Locate the cell with the specified text and output its [x, y] center coordinate. 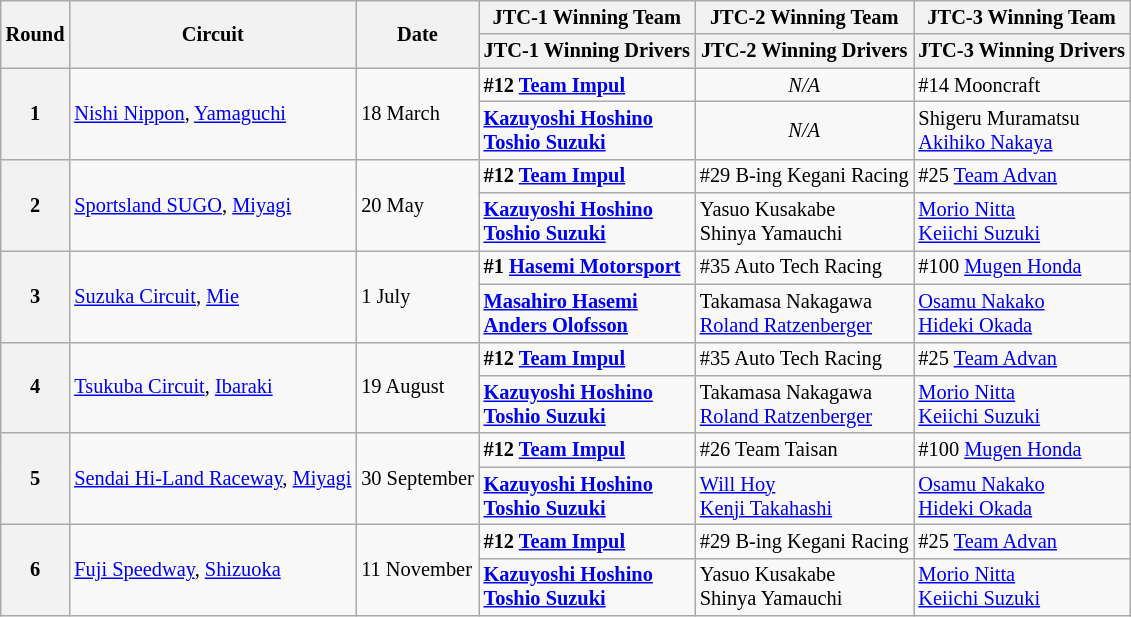
Will Hoy Kenji Takahashi [804, 496]
4 [36, 388]
18 March [417, 114]
Fuji Speedway, Shizuoka [212, 570]
5 [36, 478]
6 [36, 570]
#14 Mooncraft [1022, 85]
Round [36, 34]
JTC-1 Winning Team [587, 17]
Sportsland SUGO, Miyagi [212, 204]
1 [36, 114]
3 [36, 296]
11 November [417, 570]
#26 Team Taisan [804, 450]
JTC-3 Winning Team [1022, 17]
Tsukuba Circuit, Ibaraki [212, 388]
#1 Hasemi Motorsport [587, 267]
19 August [417, 388]
Sendai Hi-Land Raceway, Miyagi [212, 478]
Date [417, 34]
Circuit [212, 34]
Shigeru Muramatsu Akihiko Nakaya [1022, 130]
1 July [417, 296]
Suzuka Circuit, Mie [212, 296]
JTC-1 Winning Drivers [587, 51]
Nishi Nippon, Yamaguchi [212, 114]
Masahiro Hasemi Anders Olofsson [587, 313]
JTC-2 Winning Drivers [804, 51]
20 May [417, 204]
30 September [417, 478]
2 [36, 204]
JTC-3 Winning Drivers [1022, 51]
JTC-2 Winning Team [804, 17]
